Scan for the cell matching the given text and deliver its (x, y) coordinate at center. 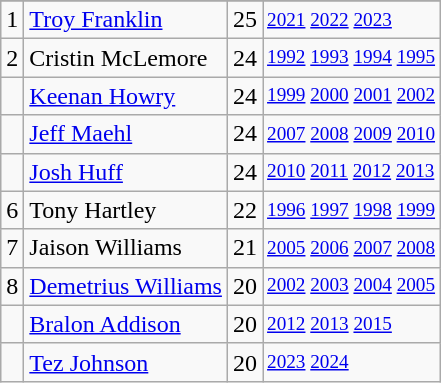
Josh Huff (126, 172)
Jeff Maehl (126, 134)
Keenan Howry (126, 96)
25 (244, 20)
2023 2024 (350, 362)
6 (12, 210)
8 (12, 286)
2 (12, 58)
2012 2013 2015 (350, 324)
Troy Franklin (126, 20)
Demetrius Williams (126, 286)
1996 1997 1998 1999 (350, 210)
2007 2008 2009 2010 (350, 134)
Cristin McLemore (126, 58)
22 (244, 210)
Tez Johnson (126, 362)
21 (244, 248)
1 (12, 20)
2002 2003 2004 2005 (350, 286)
2010 2011 2012 2013 (350, 172)
Bralon Addison (126, 324)
1999 2000 2001 2002 (350, 96)
2005 2006 2007 2008 (350, 248)
Jaison Williams (126, 248)
7 (12, 248)
Tony Hartley (126, 210)
2021 2022 2023 (350, 20)
1992 1993 1994 1995 (350, 58)
